Search for the cell housing the specified text and yield its (x, y) center coordinate. 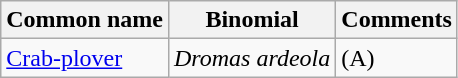
Dromas ardeola (252, 58)
Comments (397, 20)
(A) (397, 58)
Crab-plover (85, 58)
Common name (85, 20)
Binomial (252, 20)
